Return the (X, Y) coordinate for the center point of the cell that contains the specified text.  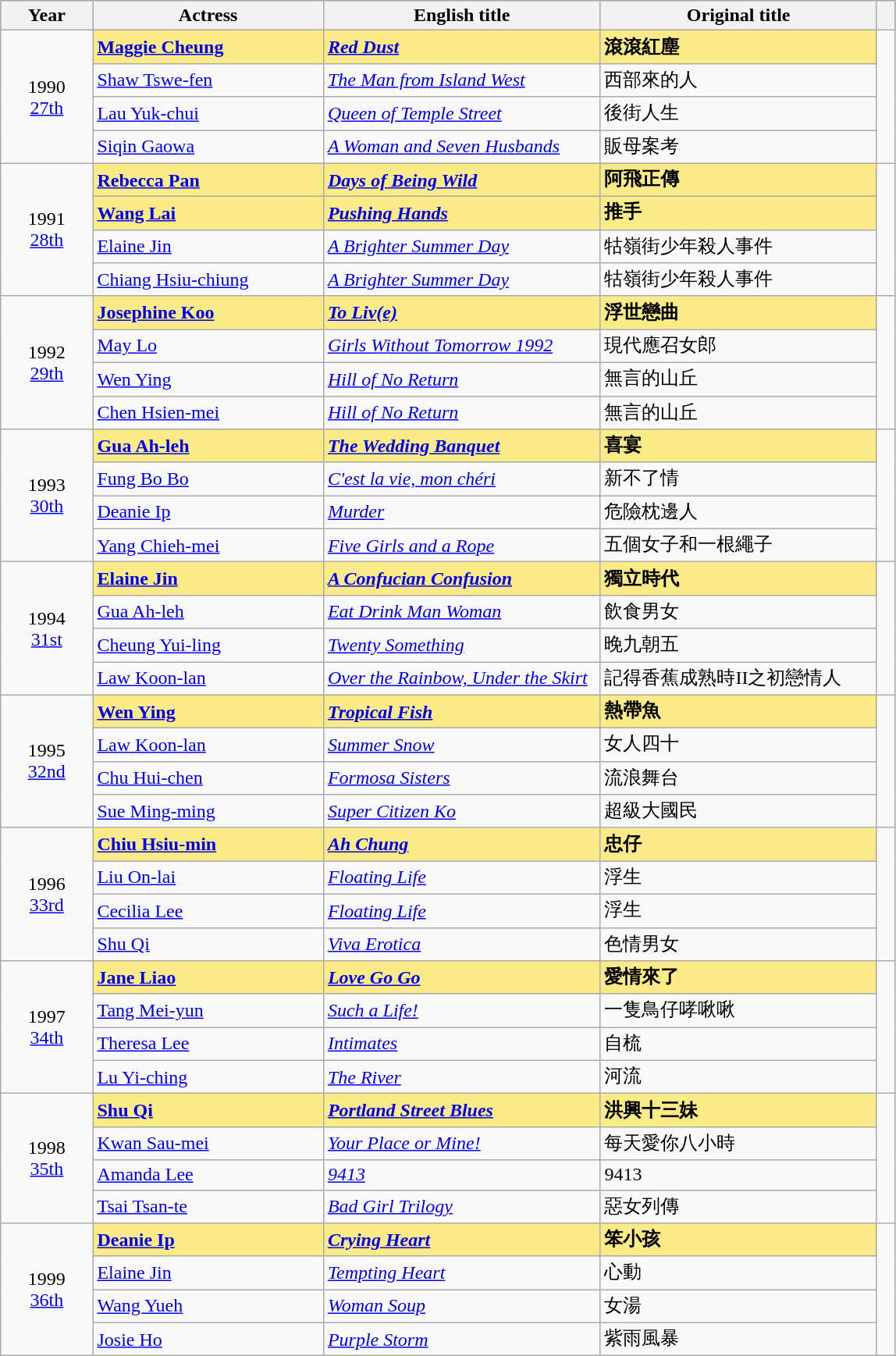
飲食男女 (738, 612)
Crying Heart (462, 1240)
Jane Liao (208, 977)
河流 (738, 1077)
Tsai Tsan-te (208, 1207)
愛情來了 (738, 977)
Five Girls and a Rope (462, 545)
Intimates (462, 1045)
Wang Lai (208, 214)
Josie Ho (208, 1340)
Purple Storm (462, 1340)
現代應召女郎 (738, 347)
Kwan Sau-mei (208, 1143)
Sue Ming-ming (208, 812)
自梳 (738, 1045)
超級大國民 (738, 812)
阿飛正傳 (738, 180)
Murder (462, 512)
Tang Mei-yun (208, 1010)
Chiang Hsiu-chiung (208, 279)
滾滾紅塵 (738, 47)
199532nd (47, 761)
Over the Rainbow, Under the Skirt (462, 679)
English title (462, 16)
五個女子和一根繩子 (738, 545)
晚九朝五 (738, 645)
Fung Bo Bo (208, 479)
Bad Girl Trilogy (462, 1207)
199229th (47, 362)
Lau Yuk-chui (208, 114)
The River (462, 1077)
Ah Chung (462, 845)
Viva Erotica (462, 945)
危險枕邊人 (738, 512)
忠仔 (738, 845)
Chiu Hsiu-min (208, 845)
Love Go Go (462, 977)
每天愛你八小時 (738, 1143)
笨小孩 (738, 1240)
Cecilia Lee (208, 910)
Such a Life! (462, 1010)
The Wedding Banquet (462, 447)
Chu Hui-chen (208, 778)
Your Place or Mine! (462, 1143)
199431st (47, 628)
心動 (738, 1272)
199835th (47, 1158)
熱帶魚 (738, 712)
女人四十 (738, 745)
May Lo (208, 347)
女湯 (738, 1307)
199936th (47, 1290)
Girls Without Tomorrow 1992 (462, 347)
Red Dust (462, 47)
Year (47, 16)
記得香蕉成熟時II之初戀情人 (738, 679)
Original title (738, 16)
流浪舞台 (738, 778)
後街人生 (738, 114)
色情男女 (738, 945)
Actress (208, 16)
Tropical Fish (462, 712)
洪興十三妹 (738, 1110)
推手 (738, 214)
Portland Street Blues (462, 1110)
Rebecca Pan (208, 180)
A Woman and Seven Husbands (462, 147)
Queen of Temple Street (462, 114)
Liu On-lai (208, 877)
喜宴 (738, 447)
199027th (47, 97)
獨立時代 (738, 579)
新不了情 (738, 479)
Wang Yueh (208, 1307)
Amanda Lee (208, 1175)
199734th (47, 1027)
199330th (47, 496)
Chen Hsien-mei (208, 412)
Lu Yi-ching (208, 1077)
浮世戀曲 (738, 312)
Summer Snow (462, 745)
Days of Being Wild (462, 180)
Siqin Gaowa (208, 147)
A Confucian Confusion (462, 579)
紫雨風暴 (738, 1340)
惡女列傳 (738, 1207)
Twenty Something (462, 645)
Theresa Lee (208, 1045)
Josephine Koo (208, 312)
199128th (47, 230)
Super Citizen Ko (462, 812)
一隻鳥仔哮啾啾 (738, 1010)
Eat Drink Man Woman (462, 612)
Maggie Cheung (208, 47)
Tempting Heart (462, 1272)
To Liv(e) (462, 312)
The Man from Island West (462, 80)
Pushing Hands (462, 214)
Cheung Yui-ling (208, 645)
Yang Chieh-mei (208, 545)
199633rd (47, 894)
Formosa Sisters (462, 778)
C'est la vie, mon chéri (462, 479)
Shaw Tswe-fen (208, 80)
西部來的人 (738, 80)
Woman Soup (462, 1307)
販母案考 (738, 147)
